Detect which cell encompasses the target text, then output its (x, y) center coordinate. 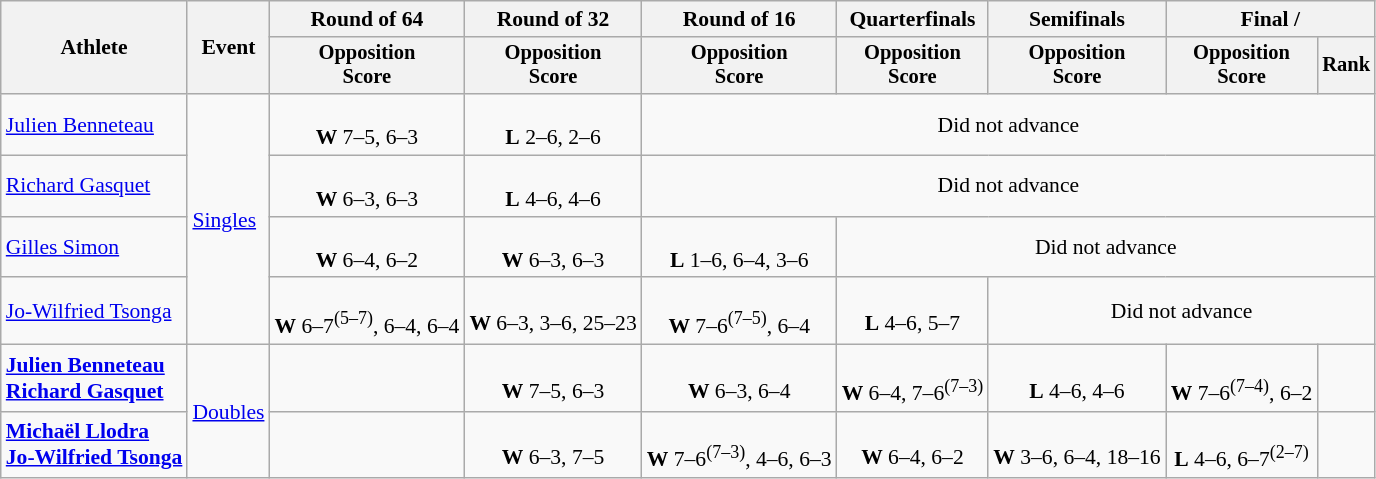
Semifinals (1076, 19)
Quarterfinals (913, 19)
L 1–6, 6–4, 3–6 (740, 248)
L 4–6, 5–7 (913, 312)
Julien Benneteau (94, 124)
W 6–7(5–7), 6–4, 6–4 (366, 312)
Rank (1346, 66)
Athlete (94, 48)
Michaël LlodraJo-Wilfried Tsonga (94, 444)
Doubles (228, 412)
Final / (1270, 19)
W 6–4, 7–6(7–3) (913, 378)
L 2–6, 2–6 (552, 124)
W 6–3, 6–4 (740, 378)
Singles (228, 219)
Round of 16 (740, 19)
Richard Gasquet (94, 186)
Event (228, 48)
W 7–6(7–3), 4–6, 6–3 (740, 444)
Jo-Wilfried Tsonga (94, 312)
Round of 32 (552, 19)
W 6–3, 7–5 (552, 444)
W 6–3, 3–6, 25–23 (552, 312)
W 3–6, 6–4, 18–16 (1076, 444)
W 7–6(7–4), 6–2 (1242, 378)
Round of 64 (366, 19)
Gilles Simon (94, 248)
L 4–6, 6–7(2–7) (1242, 444)
W 7–6(7–5), 6–4 (740, 312)
Julien BenneteauRichard Gasquet (94, 378)
